Provide the (X, Y) coordinate of the cell's center where the given text is located.  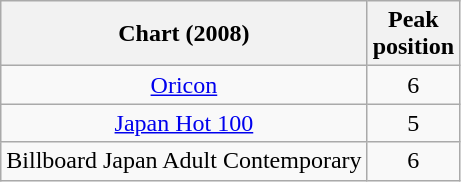
Chart (2008) (184, 34)
Oricon (184, 85)
Billboard Japan Adult Contemporary (184, 161)
Japan Hot 100 (184, 123)
Peakposition (413, 34)
5 (413, 123)
